Search for the cell housing the specified text and yield its (X, Y) center coordinate. 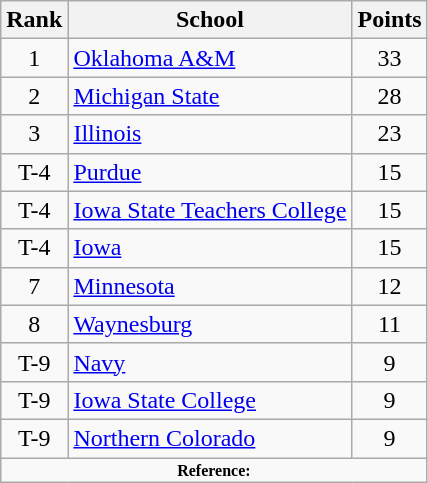
Rank (34, 20)
1 (34, 58)
Illinois (210, 134)
2 (34, 96)
Minnesota (210, 286)
Navy (210, 362)
Iowa (210, 248)
8 (34, 324)
Michigan State (210, 96)
Iowa State Teachers College (210, 210)
Points (390, 20)
23 (390, 134)
33 (390, 58)
Reference: (214, 470)
Waynesburg (210, 324)
3 (34, 134)
Northern Colorado (210, 438)
12 (390, 286)
Oklahoma A&M (210, 58)
Iowa State College (210, 400)
28 (390, 96)
7 (34, 286)
11 (390, 324)
Purdue (210, 172)
School (210, 20)
